Determine the (X, Y) coordinate at the center of the cell enclosing the given text.  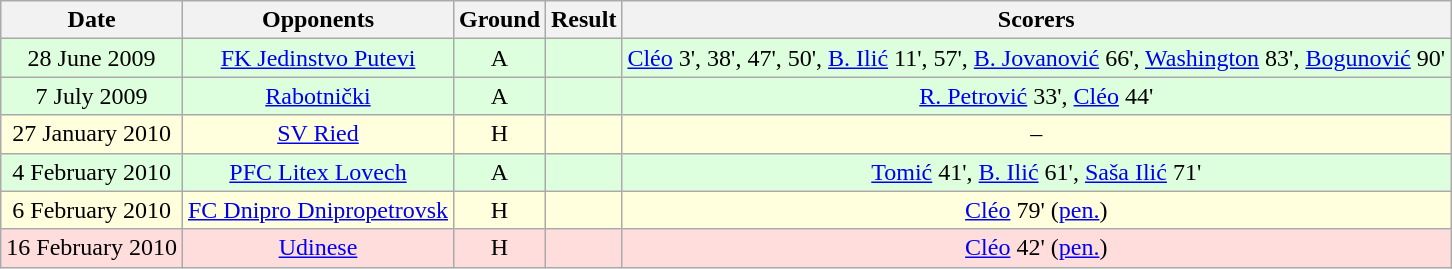
PFC Litex Lovech (318, 172)
4 February 2010 (92, 172)
Opponents (318, 20)
– (1036, 134)
Rabotnički (318, 96)
Cléo 42' (pen.) (1036, 248)
Cléo 79' (pen.) (1036, 210)
Tomić 41', B. Ilić 61', Saša Ilić 71' (1036, 172)
Udinese (318, 248)
Result (584, 20)
R. Petrović 33', Cléo 44' (1036, 96)
FK Jedinstvo Putevi (318, 58)
SV Ried (318, 134)
27 January 2010 (92, 134)
28 June 2009 (92, 58)
7 July 2009 (92, 96)
Date (92, 20)
Cléo 3', 38', 47', 50', B. Ilić 11', 57', B. Jovanović 66', Washington 83', Bogunović 90' (1036, 58)
FC Dnipro Dnipropetrovsk (318, 210)
Ground (500, 20)
6 February 2010 (92, 210)
Scorers (1036, 20)
16 February 2010 (92, 248)
